Determine the (x, y) coordinate at the center of the cell enclosing the given text.  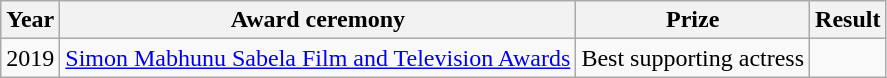
Result (848, 20)
2019 (30, 58)
Award ceremony (318, 20)
Simon Mabhunu Sabela Film and Television Awards (318, 58)
Best supporting actress (693, 58)
Prize (693, 20)
Year (30, 20)
